Find where the given text appears and provide that cell's center as [x, y] coordinate. 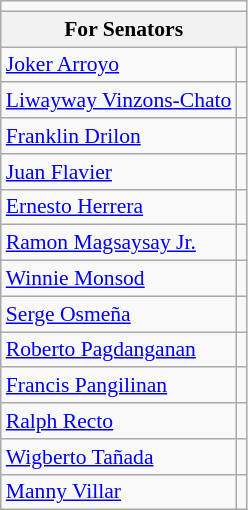
Serge Osmeña [119, 314]
Francis Pangilinan [119, 386]
Wigberto Tañada [119, 457]
Ralph Recto [119, 421]
For Senators [124, 29]
Ernesto Herrera [119, 207]
Ramon Magsaysay Jr. [119, 243]
Roberto Pagdanganan [119, 350]
Winnie Monsod [119, 279]
Manny Villar [119, 492]
Joker Arroyo [119, 65]
Juan Flavier [119, 172]
Franklin Drilon [119, 136]
Liwayway Vinzons-Chato [119, 101]
